Capture the cell that displays the provided text and extract its [x, y] central coordinate. 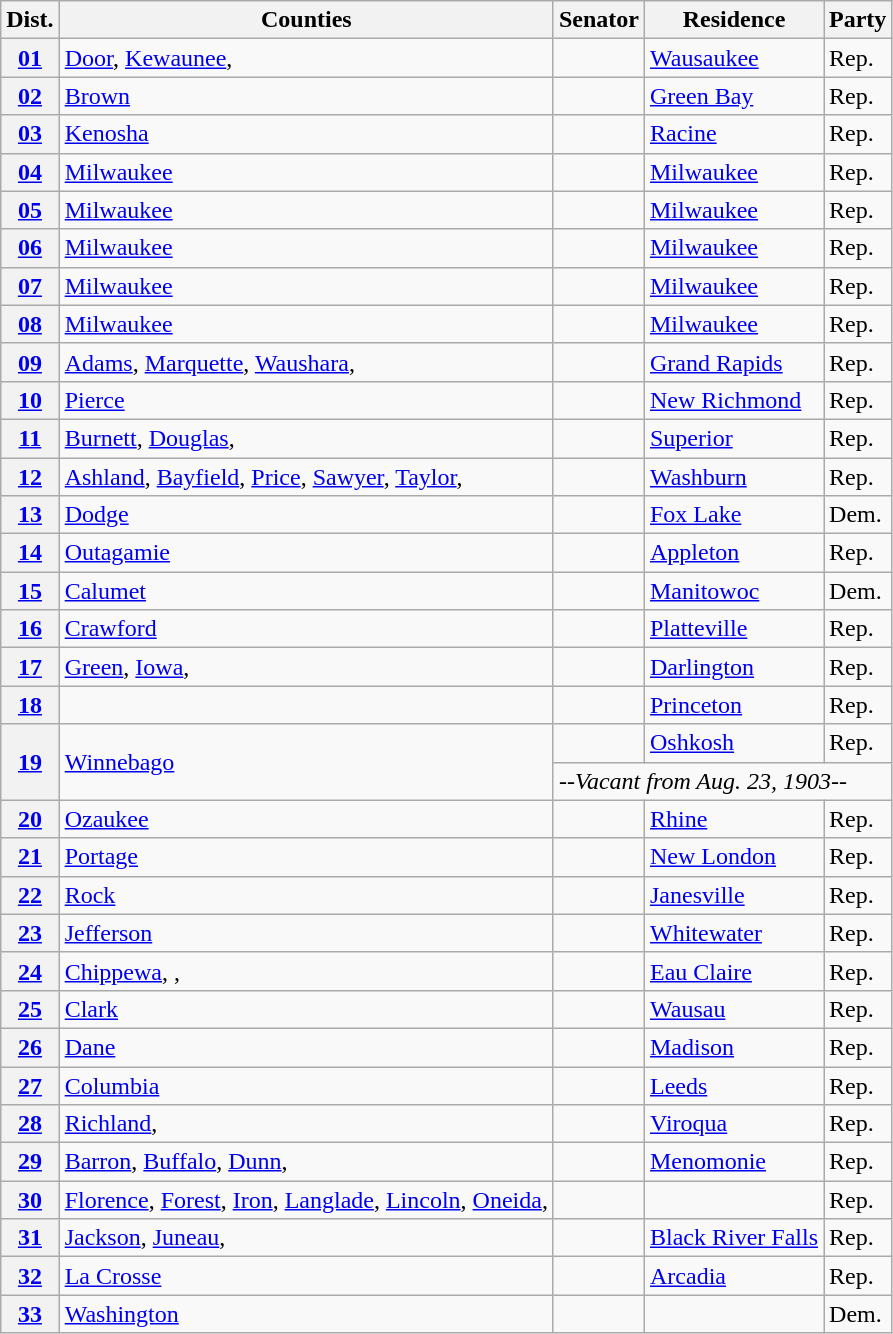
16 [30, 629]
Columbia [306, 1085]
Outagamie [306, 553]
Dist. [30, 20]
Arcadia [734, 1276]
Clark [306, 1009]
Party [858, 20]
26 [30, 1047]
New London [734, 857]
Counties [306, 20]
Ozaukee [306, 819]
17 [30, 667]
25 [30, 1009]
02 [30, 96]
Janesville [734, 895]
Door, Kewaunee, [306, 58]
12 [30, 477]
Rhine [734, 819]
Dodge [306, 515]
Platteville [734, 629]
Residence [734, 20]
Brown [306, 96]
06 [30, 248]
Barron, Buffalo, Dunn, [306, 1162]
Burnett, Douglas, [306, 438]
27 [30, 1085]
Ashland, Bayfield, Price, Sawyer, Taylor, [306, 477]
15 [30, 591]
Green Bay [734, 96]
Rock [306, 895]
Princeton [734, 705]
Senator [598, 20]
Green, Iowa, [306, 667]
Washburn [734, 477]
01 [30, 58]
29 [30, 1162]
Black River Falls [734, 1238]
21 [30, 857]
Adams, Marquette, Waushara, [306, 362]
Darlington [734, 667]
Chippewa, , [306, 971]
04 [30, 172]
Richland, [306, 1124]
Menomonie [734, 1162]
Calumet [306, 591]
New Richmond [734, 400]
05 [30, 210]
Winnebago [306, 762]
13 [30, 515]
Oshkosh [734, 743]
22 [30, 895]
Washington [306, 1314]
33 [30, 1314]
28 [30, 1124]
Leeds [734, 1085]
Grand Rapids [734, 362]
03 [30, 134]
Crawford [306, 629]
20 [30, 819]
Florence, Forest, Iron, Langlade, Lincoln, Oneida, [306, 1200]
Fox Lake [734, 515]
30 [30, 1200]
Manitowoc [734, 591]
La Crosse [306, 1276]
Jackson, Juneau, [306, 1238]
19 [30, 762]
Superior [734, 438]
Appleton [734, 553]
08 [30, 324]
24 [30, 971]
Eau Claire [734, 971]
10 [30, 400]
Dane [306, 1047]
Portage [306, 857]
Wausau [734, 1009]
Wausaukee [734, 58]
Pierce [306, 400]
--Vacant from Aug. 23, 1903-- [722, 781]
Viroqua [734, 1124]
07 [30, 286]
Jefferson [306, 933]
09 [30, 362]
11 [30, 438]
32 [30, 1276]
Whitewater [734, 933]
Madison [734, 1047]
23 [30, 933]
14 [30, 553]
Kenosha [306, 134]
18 [30, 705]
31 [30, 1238]
Racine [734, 134]
